Scan for the cell matching the given text and deliver its (X, Y) coordinate at center. 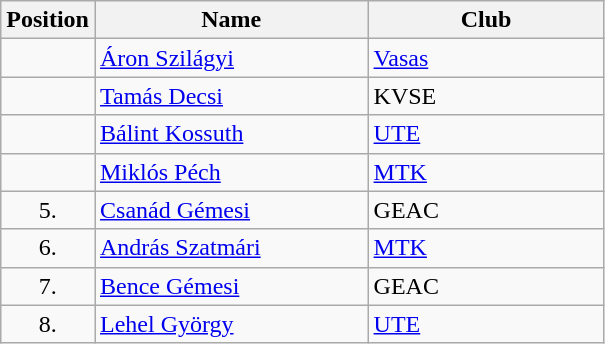
Bálint Kossuth (231, 134)
Miklós Péch (231, 172)
8. (48, 324)
7. (48, 286)
Áron Szilágyi (231, 58)
Csanád Gémesi (231, 210)
Vasas (486, 58)
Position (48, 20)
5. (48, 210)
KVSE (486, 96)
6. (48, 248)
Lehel György (231, 324)
Bence Gémesi (231, 286)
Tamás Decsi (231, 96)
Name (231, 20)
Club (486, 20)
András Szatmári (231, 248)
